Pinpoint the cell where the given text exists, returning its (X, Y) midpoint coordinate. 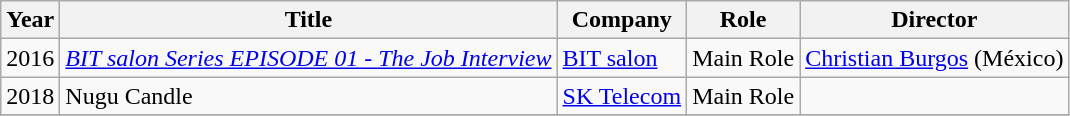
Title (308, 20)
Year (30, 20)
BIT salon (622, 58)
2018 (30, 96)
Director (934, 20)
2016 (30, 58)
Christian Burgos (México) (934, 58)
Company (622, 20)
Role (744, 20)
SK Telecom (622, 96)
BIT salon Series EPISODE 01 - The Job Interview (308, 58)
Nugu Candle (308, 96)
